Return [X, Y] of the center of cell containing provided text 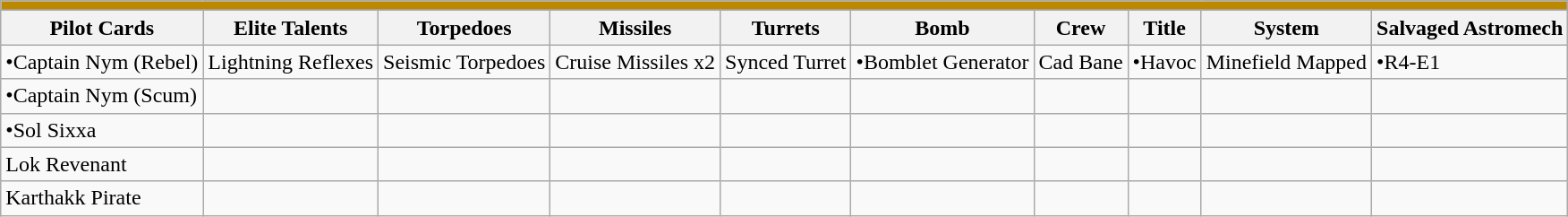
Lightning Reflexes [291, 62]
Title [1164, 28]
Torpedoes [464, 28]
Minefield Mapped [1286, 62]
Turrets [786, 28]
Crew [1081, 28]
•Sol Sixxa [102, 130]
Cad Bane [1081, 62]
Karthakk Pirate [102, 198]
Salvaged Astromech [1470, 28]
•Captain Nym (Rebel) [102, 62]
•Captain Nym (Scum) [102, 96]
•Bomblet Generator [942, 62]
System [1286, 28]
•Havoc [1164, 62]
Bomb [942, 28]
•R4-E1 [1470, 62]
Missiles [635, 28]
Elite Talents [291, 28]
Cruise Missiles x2 [635, 62]
Synced Turret [786, 62]
Pilot Cards [102, 28]
Seismic Torpedoes [464, 62]
Lok Revenant [102, 164]
